Output the (x, y) coordinate of the center of the cell containing the given text.  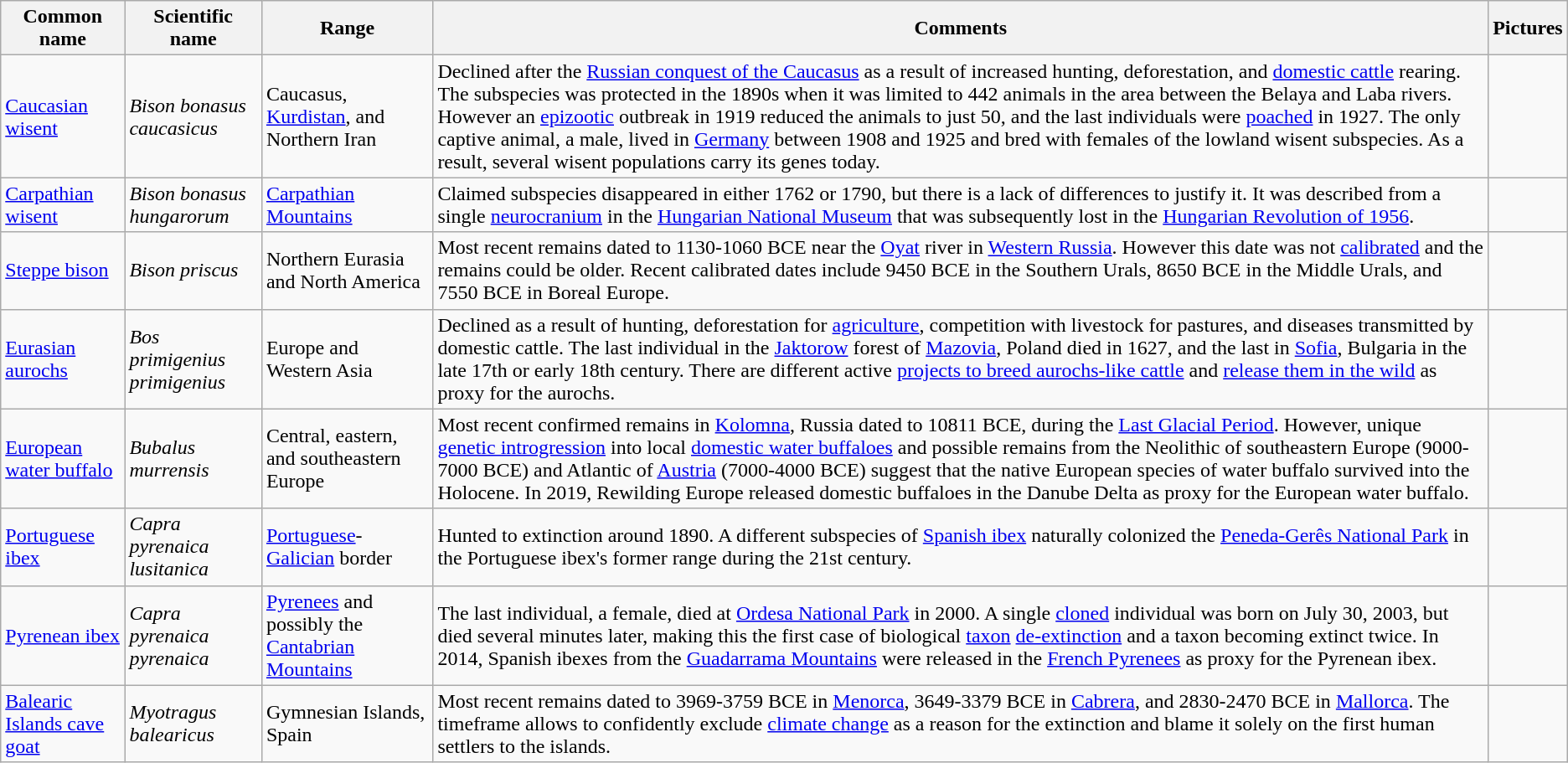
Balearic Islands cave goat (63, 724)
Pyrenees and possibly the Cantabrian Mountains (347, 635)
Gymnesian Islands, Spain (347, 724)
Common name (63, 28)
Bison bonasus caucasicus (193, 116)
European water buffalo (63, 459)
Carpathian Mountains (347, 204)
Pictures (1528, 28)
Caucasus, Kurdistan, and Northern Iran (347, 116)
Comments (961, 28)
Portuguese-Galician border (347, 547)
Pyrenean ibex (63, 635)
Myotragus balearicus (193, 724)
Eurasian aurochs (63, 358)
Bison priscus (193, 271)
Capra pyrenaica lusitanica (193, 547)
Capra pyrenaica pyrenaica (193, 635)
Bison bonasus hungarorum (193, 204)
Scientific name (193, 28)
Carpathian wisent (63, 204)
Bubalus murrensis (193, 459)
Central, eastern, and southeastern Europe (347, 459)
Northern Eurasia and North America (347, 271)
Bos primigenius primigenius (193, 358)
Caucasian wisent (63, 116)
Portuguese ibex (63, 547)
Range (347, 28)
Steppe bison (63, 271)
Europe and Western Asia (347, 358)
